Return the [x, y] coordinate for the center point of the cell that contains the specified text.  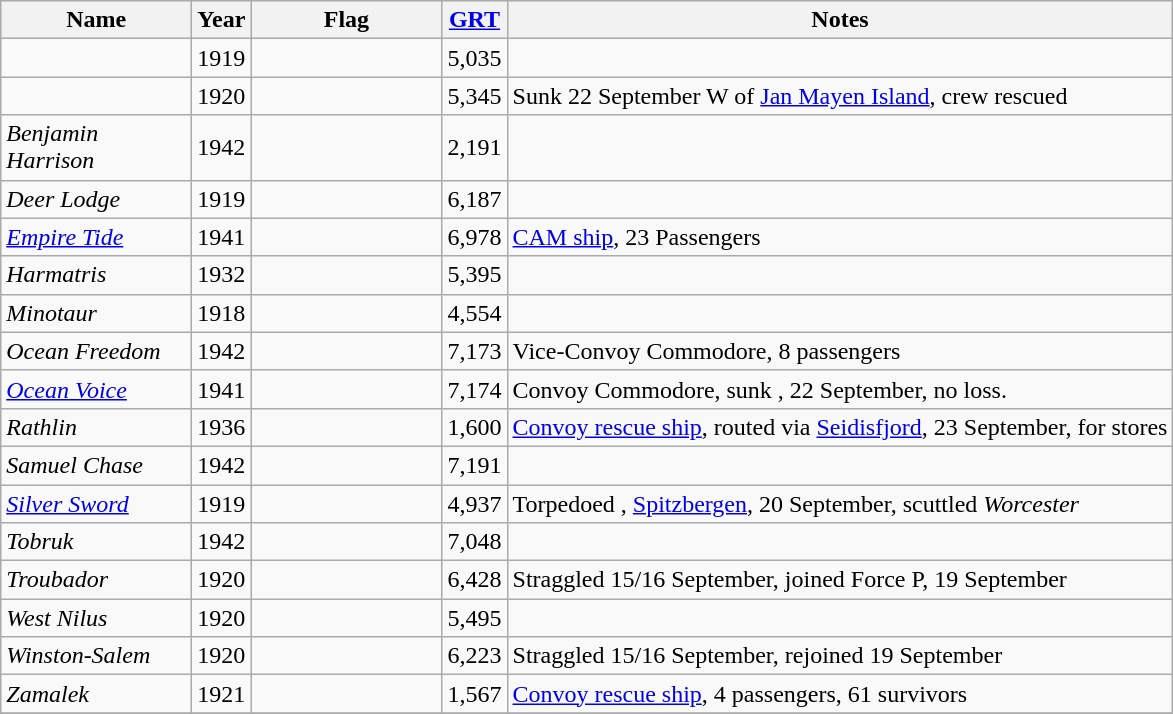
4,937 [474, 503]
Flag [346, 20]
1918 [222, 313]
Harmatris [96, 275]
Troubador [96, 580]
Convoy Commodore, sunk , 22 September, no loss. [840, 389]
Benjamin Harrison [96, 148]
5,495 [474, 618]
7,173 [474, 351]
Torpedoed , Spitzbergen, 20 September, scuttled Worcester [840, 503]
Name [96, 20]
4,554 [474, 313]
1,567 [474, 694]
6,428 [474, 580]
6,978 [474, 237]
1,600 [474, 427]
5,035 [474, 58]
CAM ship, 23 Passengers [840, 237]
Year [222, 20]
1932 [222, 275]
1936 [222, 427]
Tobruk [96, 542]
Straggled 15/16 September, joined Force P, 19 September [840, 580]
Notes [840, 20]
Ocean Voice [96, 389]
Deer Lodge [96, 199]
Winston-Salem [96, 656]
7,174 [474, 389]
5,345 [474, 96]
Sunk 22 September W of Jan Mayen Island, crew rescued [840, 96]
Rathlin [96, 427]
Empire Tide [96, 237]
5,395 [474, 275]
Minotaur [96, 313]
6,223 [474, 656]
Samuel Chase [96, 465]
Convoy rescue ship, 4 passengers, 61 survivors [840, 694]
Zamalek [96, 694]
Vice-Convoy Commodore, 8 passengers [840, 351]
2,191 [474, 148]
Ocean Freedom [96, 351]
6,187 [474, 199]
Straggled 15/16 September, rejoined 19 September [840, 656]
GRT [474, 20]
7,048 [474, 542]
1921 [222, 694]
West Nilus [96, 618]
Silver Sword [96, 503]
Convoy rescue ship, routed via Seidisfjord, 23 September, for stores [840, 427]
7,191 [474, 465]
